Detect which cell encompasses the target text, then output its (X, Y) center coordinate. 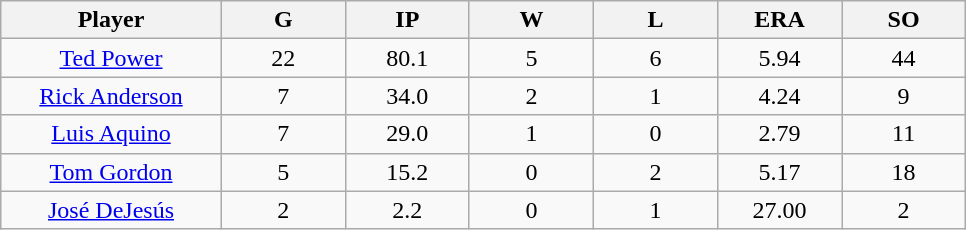
15.2 (407, 172)
22 (283, 58)
2.2 (407, 210)
G (283, 20)
18 (904, 172)
29.0 (407, 134)
2.79 (779, 134)
Luis Aquino (112, 134)
11 (904, 134)
SO (904, 20)
Player (112, 20)
6 (655, 58)
L (655, 20)
IP (407, 20)
José DeJesús (112, 210)
34.0 (407, 96)
ERA (779, 20)
4.24 (779, 96)
5.94 (779, 58)
80.1 (407, 58)
9 (904, 96)
Ted Power (112, 58)
Tom Gordon (112, 172)
5.17 (779, 172)
W (531, 20)
Rick Anderson (112, 96)
27.00 (779, 210)
44 (904, 58)
